Provide the (X, Y) coordinate of the cell's center where the given text is located.  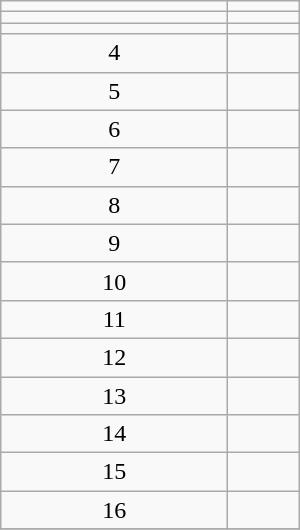
11 (114, 319)
7 (114, 167)
10 (114, 281)
5 (114, 91)
8 (114, 205)
15 (114, 472)
4 (114, 53)
14 (114, 434)
16 (114, 510)
13 (114, 395)
12 (114, 357)
9 (114, 243)
6 (114, 129)
